Return the (X, Y) coordinate for the center point of the cell that contains the specified text.  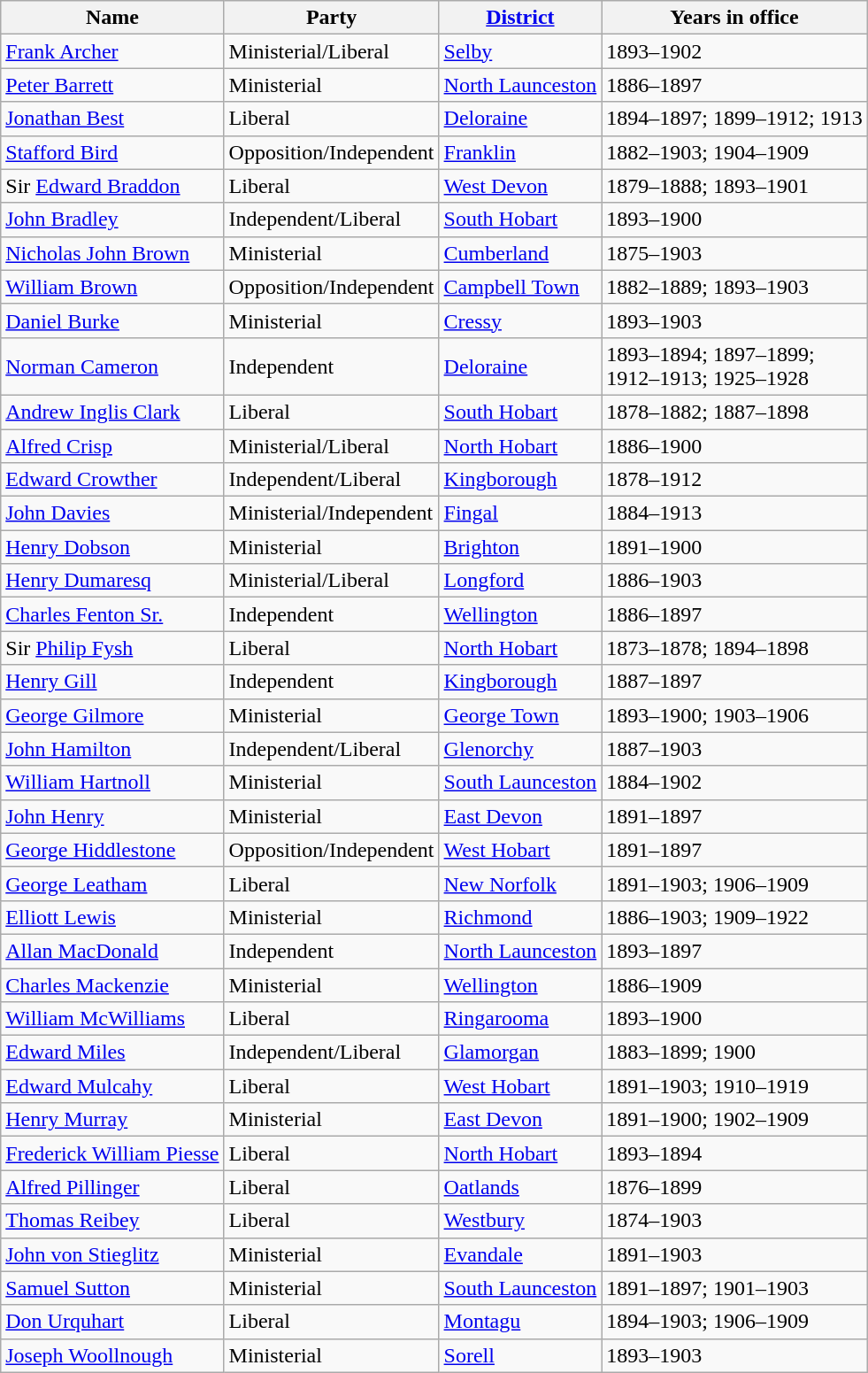
Campbell Town (520, 287)
1884–1902 (734, 783)
William Brown (112, 287)
1886–1909 (734, 985)
Alfred Crisp (112, 445)
1878–1882; 1887–1898 (734, 412)
Evandale (520, 1254)
1891–1903; 1910–1919 (734, 1086)
Daniel Burke (112, 320)
1891–1900 (734, 547)
Selby (520, 51)
1893–1894; 1897–1899;1912–1913; 1925–1928 (734, 366)
Henry Dobson (112, 547)
Stafford Bird (112, 152)
John von Stieglitz (112, 1254)
Alfred Pillinger (112, 1187)
1887–1897 (734, 682)
William Hartnoll (112, 783)
Cressy (520, 320)
1876–1899 (734, 1187)
1893–1900; 1903–1906 (734, 715)
1887–1903 (734, 749)
Sir Philip Fysh (112, 648)
Cumberland (520, 253)
Sir Edward Braddon (112, 186)
1893–1902 (734, 51)
1883–1899; 1900 (734, 1053)
New Norfolk (520, 883)
George Gilmore (112, 715)
Henry Dumaresq (112, 581)
George Hiddlestone (112, 850)
Allan MacDonald (112, 951)
1882–1903; 1904–1909 (734, 152)
Edward Miles (112, 1053)
Don Urquhart (112, 1322)
Longford (520, 581)
Frank Archer (112, 51)
Jonathan Best (112, 119)
West Devon (520, 186)
1873–1878; 1894–1898 (734, 648)
George Town (520, 715)
Edward Crowther (112, 480)
Franklin (520, 152)
Glamorgan (520, 1053)
District (520, 18)
1894–1903; 1906–1909 (734, 1322)
Oatlands (520, 1187)
Years in office (734, 18)
1891–1900; 1902–1909 (734, 1120)
Fingal (520, 513)
Norman Cameron (112, 366)
John Hamilton (112, 749)
Ringarooma (520, 1019)
1893–1894 (734, 1153)
1882–1889; 1893–1903 (734, 287)
Henry Gill (112, 682)
1878–1912 (734, 480)
John Henry (112, 816)
1874–1903 (734, 1221)
1886–1900 (734, 445)
George Leatham (112, 883)
Elliott Lewis (112, 917)
1886–1903 (734, 581)
1884–1913 (734, 513)
Thomas Reibey (112, 1221)
Richmond (520, 917)
Andrew Inglis Clark (112, 412)
Montagu (520, 1322)
Joseph Woollnough (112, 1355)
Samuel Sutton (112, 1288)
Party (331, 18)
John Bradley (112, 220)
John Davies (112, 513)
William McWilliams (112, 1019)
Name (112, 18)
1894–1897; 1899–1912; 1913 (734, 119)
1893–1897 (734, 951)
Henry Murray (112, 1120)
Nicholas John Brown (112, 253)
Edward Mulcahy (112, 1086)
1891–1903 (734, 1254)
Charles Fenton Sr. (112, 614)
1886–1903; 1909–1922 (734, 917)
Charles Mackenzie (112, 985)
Peter Barrett (112, 85)
Frederick William Piesse (112, 1153)
1879–1888; 1893–1901 (734, 186)
Ministerial/Independent (331, 513)
Brighton (520, 547)
Sorell (520, 1355)
1875–1903 (734, 253)
1891–1897; 1901–1903 (734, 1288)
Westbury (520, 1221)
Glenorchy (520, 749)
1891–1903; 1906–1909 (734, 883)
